Locate the cell with the specified text and output its [X, Y] center coordinate. 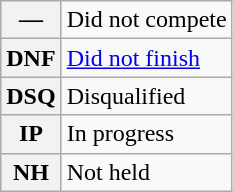
NH [31, 172]
Not held [146, 172]
Disqualified [146, 96]
Did not compete [146, 20]
— [31, 20]
IP [31, 134]
DNF [31, 58]
Did not finish [146, 58]
In progress [146, 134]
DSQ [31, 96]
